Pinpoint the cell where the given text exists, returning its (x, y) midpoint coordinate. 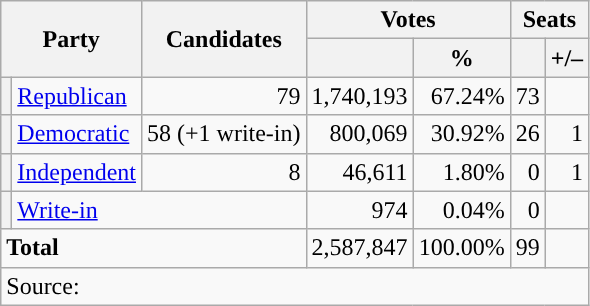
46,611 (360, 172)
Party (72, 39)
Democratic (77, 134)
+/– (566, 58)
Candidates (224, 39)
0.04% (462, 210)
1.80% (462, 172)
79 (224, 96)
67.24% (462, 96)
100.00% (462, 248)
2,587,847 (360, 248)
Republican (77, 96)
99 (528, 248)
Source: (295, 286)
% (462, 58)
8 (224, 172)
800,069 (360, 134)
Seats (549, 20)
974 (360, 210)
1,740,193 (360, 96)
Write-in (159, 210)
Votes (408, 20)
30.92% (462, 134)
26 (528, 134)
Independent (77, 172)
73 (528, 96)
58 (+1 write-in) (224, 134)
Total (154, 248)
